Return the [X, Y] coordinate for the center point of the cell that contains the specified text.  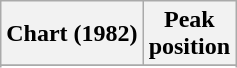
Peak position [189, 34]
Chart (1982) [72, 34]
